Find where the given text appears and provide that cell's center as [x, y] coordinate. 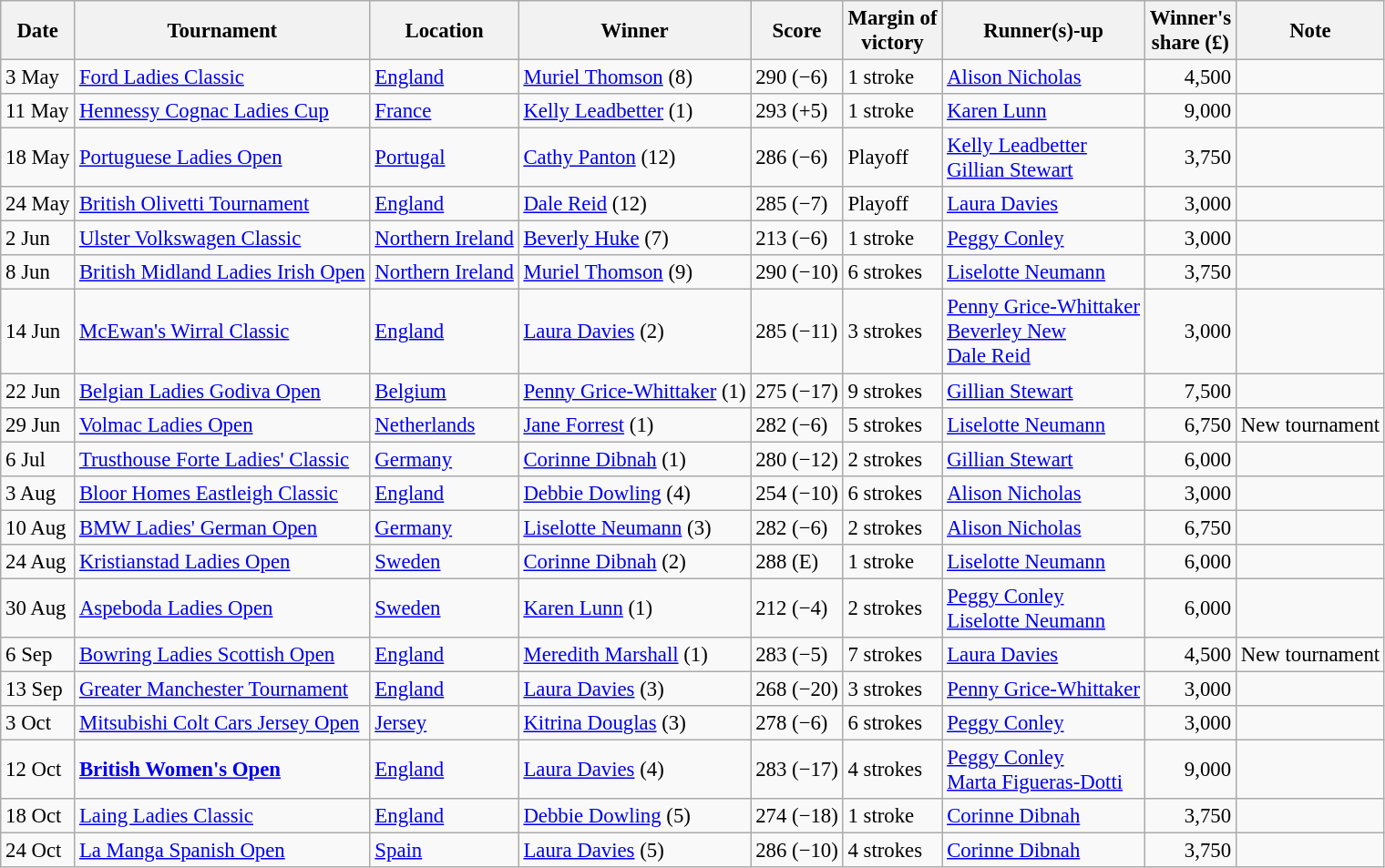
Laura Davies (4) [634, 771]
Ulster Volkswagen Classic [222, 239]
BMW Ladies' German Open [222, 527]
Kristianstad Ladies Open [222, 562]
275 (−17) [796, 391]
Muriel Thomson (9) [634, 272]
Spain [445, 851]
10 Aug [38, 527]
Beverly Huke (7) [634, 239]
Belgium [445, 391]
Peggy Conley Liselotte Neumann [1044, 608]
3 Oct [38, 723]
Jane Forrest (1) [634, 424]
3 May [38, 77]
12 Oct [38, 771]
286 (−6) [796, 158]
Kelly Leadbetter Gillian Stewart [1044, 158]
Karen Lunn (1) [634, 608]
Ford Ladies Classic [222, 77]
18 May [38, 158]
2 Jun [38, 239]
14 Jun [38, 332]
283 (−5) [796, 655]
7 strokes [893, 655]
254 (−10) [796, 493]
Penny Grice-Whittaker [1044, 689]
Winner [634, 31]
Volmac Ladies Open [222, 424]
30 Aug [38, 608]
Margin ofvictory [893, 31]
Laura Davies (2) [634, 332]
Mitsubishi Colt Cars Jersey Open [222, 723]
British Women's Open [222, 771]
La Manga Spanish Open [222, 851]
British Midland Ladies Irish Open [222, 272]
Trusthouse Forte Ladies' Classic [222, 459]
Runner(s)-up [1044, 31]
Liselotte Neumann (3) [634, 527]
Date [38, 31]
268 (−20) [796, 689]
13 Sep [38, 689]
3 Aug [38, 493]
293 (+5) [796, 111]
285 (−11) [796, 332]
Peggy Conley Marta Figueras-Dotti [1044, 771]
Score [796, 31]
Portugal [445, 158]
290 (−10) [796, 272]
Karen Lunn [1044, 111]
22 Jun [38, 391]
Belgian Ladies Godiva Open [222, 391]
18 Oct [38, 816]
Tournament [222, 31]
Kitrina Douglas (3) [634, 723]
280 (−12) [796, 459]
Bowring Ladies Scottish Open [222, 655]
Dale Reid (12) [634, 204]
Corinne Dibnah (1) [634, 459]
Location [445, 31]
213 (−6) [796, 239]
Debbie Dowling (4) [634, 493]
British Olivetti Tournament [222, 204]
286 (−10) [796, 851]
Winner'sshare (£) [1190, 31]
Corinne Dibnah (2) [634, 562]
France [445, 111]
Greater Manchester Tournament [222, 689]
Penny Grice-Whittaker (1) [634, 391]
Netherlands [445, 424]
Portuguese Ladies Open [222, 158]
Bloor Homes Eastleigh Classic [222, 493]
Aspeboda Ladies Open [222, 608]
5 strokes [893, 424]
285 (−7) [796, 204]
24 May [38, 204]
Penny Grice-Whittaker Beverley New Dale Reid [1044, 332]
Cathy Panton (12) [634, 158]
McEwan's Wirral Classic [222, 332]
278 (−6) [796, 723]
7,500 [1190, 391]
Muriel Thomson (8) [634, 77]
Laura Davies (3) [634, 689]
6 Sep [38, 655]
Note [1310, 31]
Laing Ladies Classic [222, 816]
Hennessy Cognac Ladies Cup [222, 111]
Jersey [445, 723]
6 Jul [38, 459]
288 (E) [796, 562]
24 Oct [38, 851]
29 Jun [38, 424]
11 May [38, 111]
274 (−18) [796, 816]
283 (−17) [796, 771]
9 strokes [893, 391]
Meredith Marshall (1) [634, 655]
24 Aug [38, 562]
Laura Davies (5) [634, 851]
8 Jun [38, 272]
290 (−6) [796, 77]
212 (−4) [796, 608]
Debbie Dowling (5) [634, 816]
Kelly Leadbetter (1) [634, 111]
